Capture the cell that displays the provided text and extract its (X, Y) central coordinate. 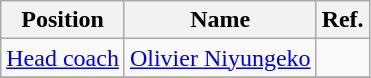
Olivier Niyungeko (220, 58)
Name (220, 20)
Position (63, 20)
Head coach (63, 58)
Ref. (342, 20)
